Scan for the cell matching the given text and deliver its (x, y) coordinate at center. 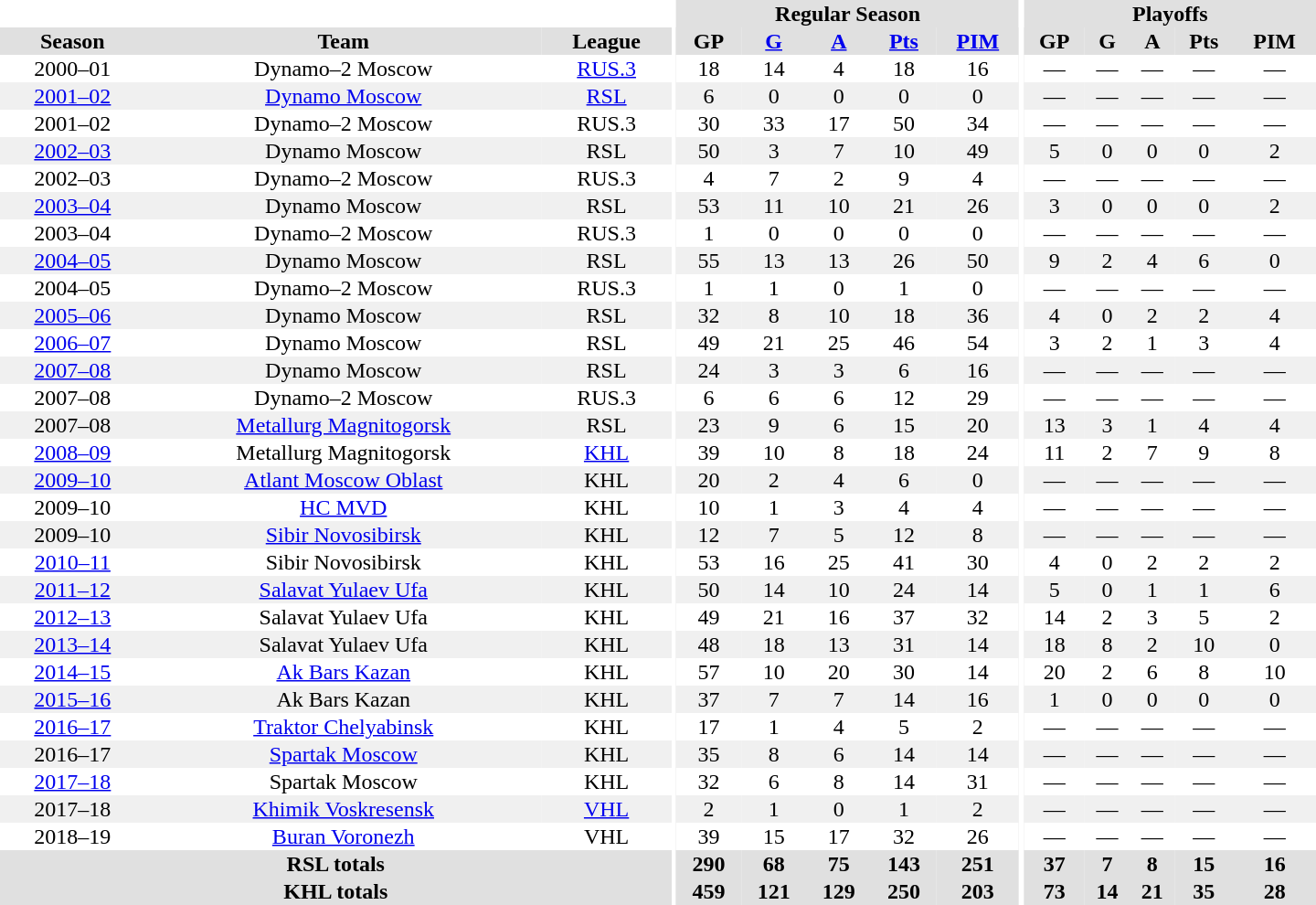
46 (903, 343)
2005–06 (73, 315)
League (607, 41)
129 (839, 891)
54 (978, 343)
290 (709, 864)
75 (839, 864)
41 (903, 562)
203 (978, 891)
68 (773, 864)
34 (978, 123)
KHL totals (335, 891)
2013–14 (73, 644)
Team (344, 41)
RSL totals (335, 864)
143 (903, 864)
2000–01 (73, 69)
48 (709, 644)
29 (978, 398)
Regular Season (848, 14)
57 (709, 672)
2014–15 (73, 672)
28 (1274, 891)
23 (709, 425)
Playoffs (1170, 14)
Traktor Chelyabinsk (344, 727)
2012–13 (73, 617)
2010–11 (73, 562)
Buran Voronezh (344, 836)
2011–12 (73, 590)
Khimik Voskresensk (344, 809)
55 (709, 261)
HC MVD (344, 507)
73 (1055, 891)
121 (773, 891)
Season (73, 41)
33 (773, 123)
459 (709, 891)
251 (978, 864)
2015–16 (73, 699)
2008–09 (73, 452)
250 (903, 891)
2006–07 (73, 343)
2018–19 (73, 836)
Atlant Moscow Oblast (344, 480)
36 (978, 315)
